Determine the [X, Y] coordinate at the center of the cell enclosing the given text.  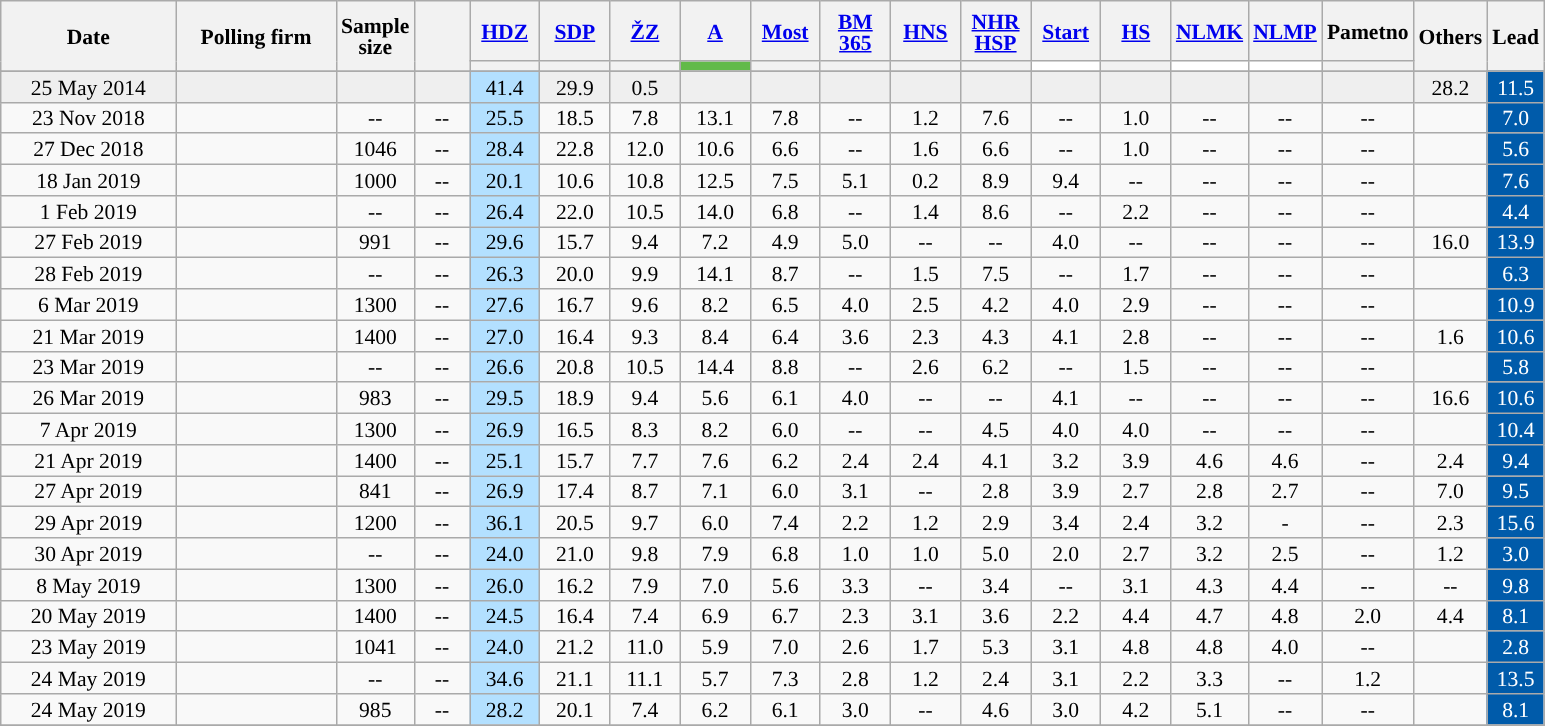
16.6 [1451, 398]
0.2 [925, 180]
28 Feb 2019 [88, 274]
27.6 [505, 304]
27 Apr 2019 [88, 492]
1 Feb 2019 [88, 212]
27.0 [505, 336]
23 May 2019 [88, 648]
ŽZ [645, 31]
8.9 [995, 180]
29.5 [505, 398]
8.4 [715, 336]
NHRHSP [995, 31]
13.1 [715, 118]
41.4 [505, 86]
18.5 [575, 118]
29.6 [505, 242]
5.7 [715, 678]
20.5 [575, 522]
Date [88, 36]
17.4 [575, 492]
34.6 [505, 678]
10.4 [1516, 430]
9.6 [645, 304]
9.3 [645, 336]
1046 [375, 150]
Polling firm [256, 36]
21.2 [575, 648]
HS [1136, 31]
NLMP [1285, 31]
28.4 [505, 150]
12.5 [715, 180]
0.5 [645, 86]
22.8 [575, 150]
23 Nov 2018 [88, 118]
5.3 [995, 648]
8.6 [995, 212]
7.2 [715, 242]
21.1 [575, 678]
29.9 [575, 86]
4.9 [785, 242]
6 Mar 2019 [88, 304]
36.1 [505, 522]
16.0 [1451, 242]
991 [375, 242]
- [1285, 522]
10.8 [645, 180]
22.0 [575, 212]
6.4 [785, 336]
26.3 [505, 274]
1200 [375, 522]
6.9 [715, 616]
11.0 [645, 648]
26.6 [505, 366]
21 Mar 2019 [88, 336]
A [715, 31]
5.8 [1516, 366]
30 Apr 2019 [88, 554]
1000 [375, 180]
Samplesize [375, 36]
16.5 [575, 430]
8 May 2019 [88, 584]
9.9 [645, 274]
14.0 [715, 212]
11.5 [1516, 86]
7 Apr 2019 [88, 430]
Lead [1516, 36]
26.4 [505, 212]
12.0 [645, 150]
NLMK [1210, 31]
20.8 [575, 366]
9.7 [645, 522]
HNS [925, 31]
10.9 [1516, 304]
6.7 [785, 616]
15.6 [1516, 522]
7.1 [715, 492]
6.3 [1516, 274]
21.0 [575, 554]
7.7 [645, 460]
13.5 [1516, 678]
14.4 [715, 366]
6.5 [785, 304]
4.5 [995, 430]
21 Apr 2019 [88, 460]
25.5 [505, 118]
5.9 [715, 648]
SDP [575, 31]
1.4 [925, 212]
25.1 [505, 460]
26.0 [505, 584]
7.3 [785, 678]
8.3 [645, 430]
27 Dec 2018 [88, 150]
14.1 [715, 274]
Pametno [1368, 31]
1041 [375, 648]
16.2 [575, 584]
29 Apr 2019 [88, 522]
23 Mar 2019 [88, 366]
4.7 [1210, 616]
16.7 [575, 304]
Others [1451, 36]
27 Feb 2019 [88, 242]
26 Mar 2019 [88, 398]
20 May 2019 [88, 616]
985 [375, 710]
BM 365 [855, 31]
13.9 [1516, 242]
983 [375, 398]
25 May 2014 [88, 86]
841 [375, 492]
24.5 [505, 616]
20.0 [575, 274]
Most [785, 31]
11.1 [645, 678]
9.5 [1516, 492]
18.9 [575, 398]
Start [1066, 31]
18 Jan 2019 [88, 180]
8.8 [785, 366]
HDZ [505, 31]
